Determine the (x, y) coordinate at the center of the cell enclosing the given text.  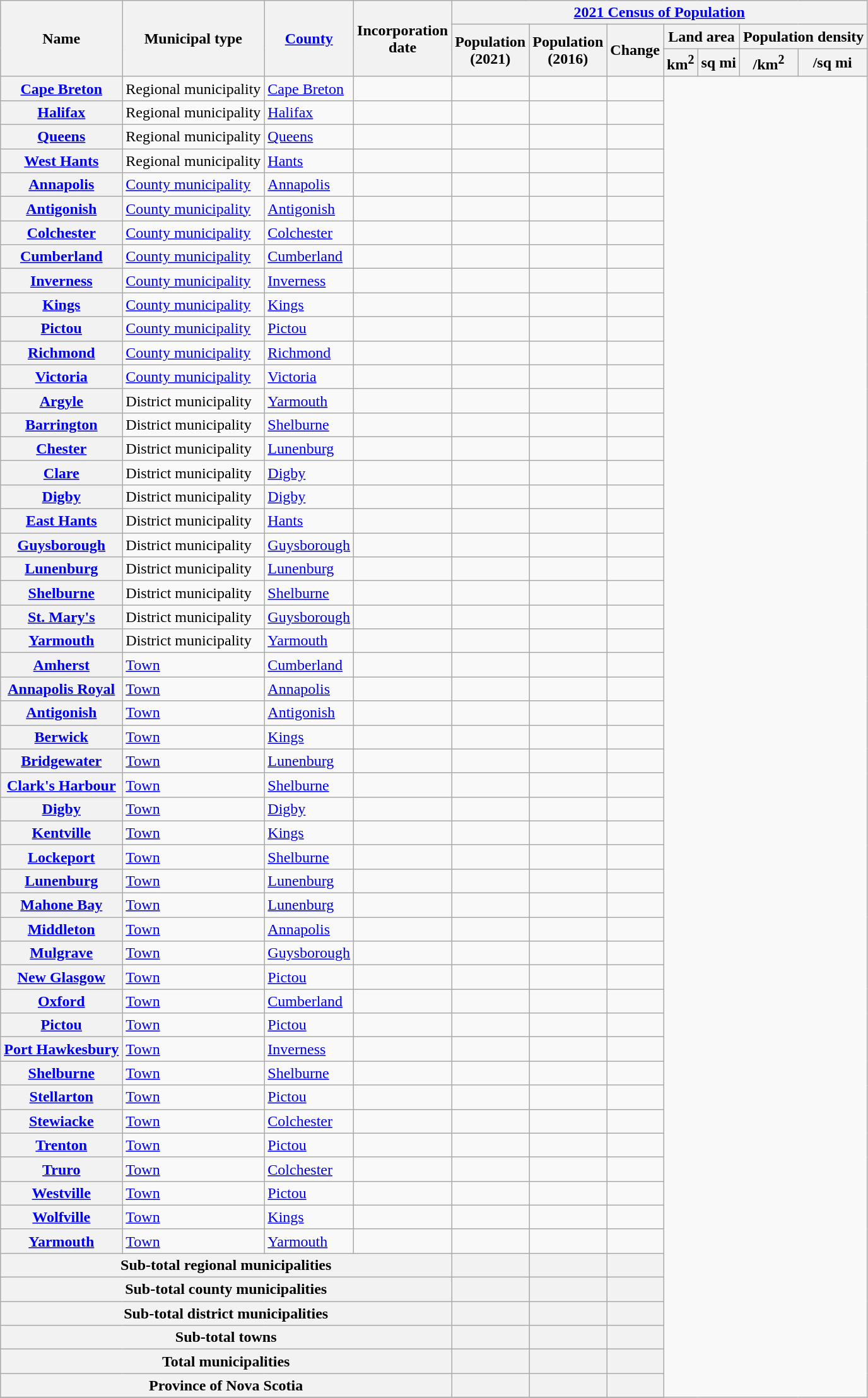
Bridgewater (62, 761)
Municipal type (193, 39)
Annapolis Royal (62, 689)
Mahone Bay (62, 905)
Wolfville (62, 1217)
Total municipalities (226, 1361)
km2 (681, 63)
West Hants (62, 161)
Truro (62, 1169)
2021 Census of Population (660, 13)
Middleton (62, 929)
Barrington (62, 425)
Amherst (62, 665)
County (309, 39)
Name (62, 39)
East Hants (62, 521)
Stewiacke (62, 1121)
Lockeport (62, 857)
Trenton (62, 1145)
Land area (701, 37)
Sub-total district municipalities (226, 1313)
Westville (62, 1193)
Argyle (62, 401)
Population(2021) (491, 50)
Mulgrave (62, 953)
Population(2016) (568, 50)
Sub-total county municipalities (226, 1289)
New Glasgow (62, 977)
St. Mary's (62, 617)
Clark's Harbour (62, 785)
Sub-total towns (226, 1337)
Port Hawkesbury (62, 1049)
Clare (62, 473)
Berwick (62, 737)
Incorporationdate (402, 39)
Sub-total regional municipalities (226, 1265)
Kentville (62, 833)
Oxford (62, 1001)
Population density (803, 37)
Stellarton (62, 1097)
/km2 (768, 63)
Chester (62, 449)
/sq mi (833, 63)
sq mi (718, 63)
Province of Nova Scotia (226, 1385)
Change (635, 50)
